Provide the (x, y) coordinate of the cell's center where the given text is located.  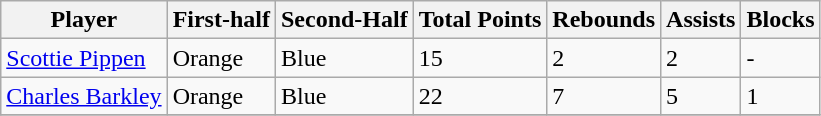
- (780, 58)
Total Points (480, 20)
1 (780, 96)
7 (604, 96)
Blocks (780, 20)
First-half (221, 20)
Player (84, 20)
Scottie Pippen (84, 58)
Charles Barkley (84, 96)
22 (480, 96)
15 (480, 58)
Second-Half (344, 20)
Rebounds (604, 20)
5 (701, 96)
Assists (701, 20)
